For the text-containing cell, return its midpoint in [X, Y] coordinate format. 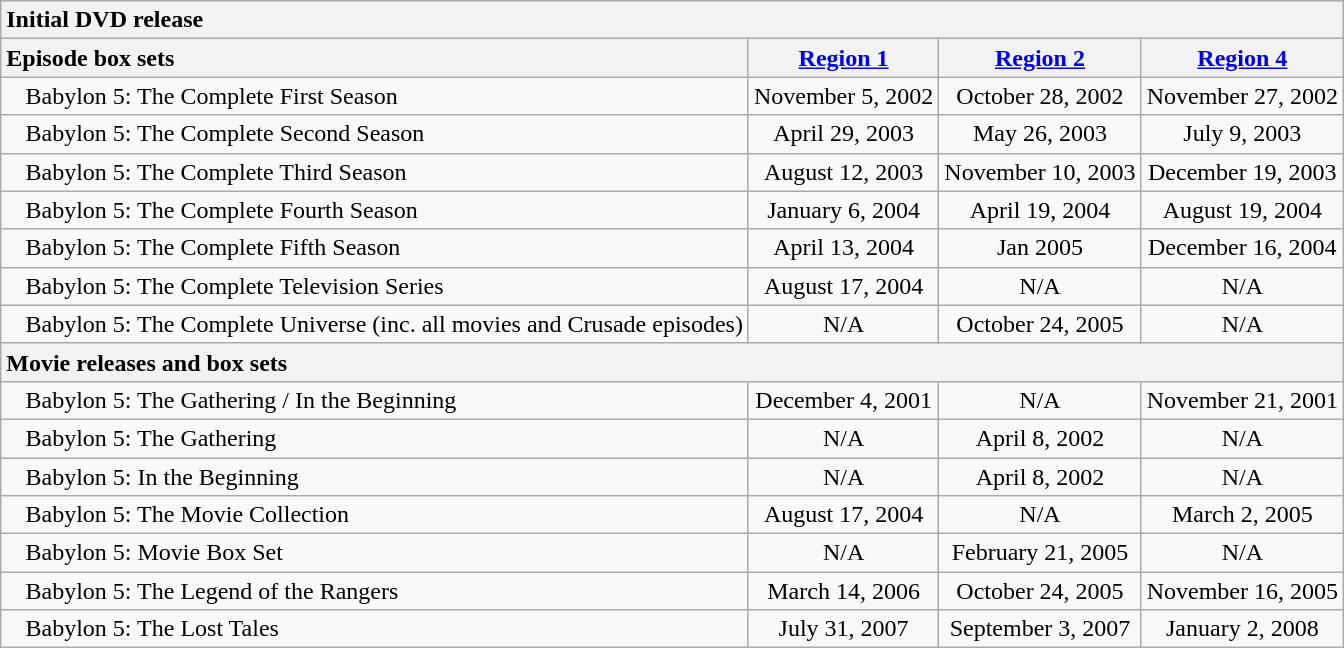
March 14, 2006 [843, 591]
Region 2 [1040, 58]
Babylon 5: The Complete Fifth Season [375, 248]
August 12, 2003 [843, 172]
February 21, 2005 [1040, 553]
Babylon 5: The Complete Third Season [375, 172]
November 5, 2002 [843, 96]
Babylon 5: The Gathering [375, 438]
Babylon 5: The Lost Tales [375, 629]
Movie releases and box sets [672, 362]
Babylon 5: The Complete Television Series [375, 286]
Babylon 5: The Gathering / In the Beginning [375, 400]
November 10, 2003 [1040, 172]
April 29, 2003 [843, 134]
April 19, 2004 [1040, 210]
July 9, 2003 [1242, 134]
November 16, 2005 [1242, 591]
October 28, 2002 [1040, 96]
July 31, 2007 [843, 629]
Babylon 5: The Movie Collection [375, 515]
Babylon 5: The Complete Fourth Season [375, 210]
November 21, 2001 [1242, 400]
Babylon 5: The Complete Second Season [375, 134]
December 4, 2001 [843, 400]
Babylon 5: The Complete First Season [375, 96]
May 26, 2003 [1040, 134]
December 19, 2003 [1242, 172]
August 19, 2004 [1242, 210]
January 6, 2004 [843, 210]
Region 4 [1242, 58]
March 2, 2005 [1242, 515]
April 13, 2004 [843, 248]
November 27, 2002 [1242, 96]
Babylon 5: The Complete Universe (inc. all movies and Crusade episodes) [375, 324]
Babylon 5: The Legend of the Rangers [375, 591]
Babylon 5: In the Beginning [375, 477]
Jan 2005 [1040, 248]
September 3, 2007 [1040, 629]
December 16, 2004 [1242, 248]
Episode box sets [375, 58]
Initial DVD release [672, 20]
Region 1 [843, 58]
January 2, 2008 [1242, 629]
Babylon 5: Movie Box Set [375, 553]
